Detect which cell encompasses the target text, then output its [x, y] center coordinate. 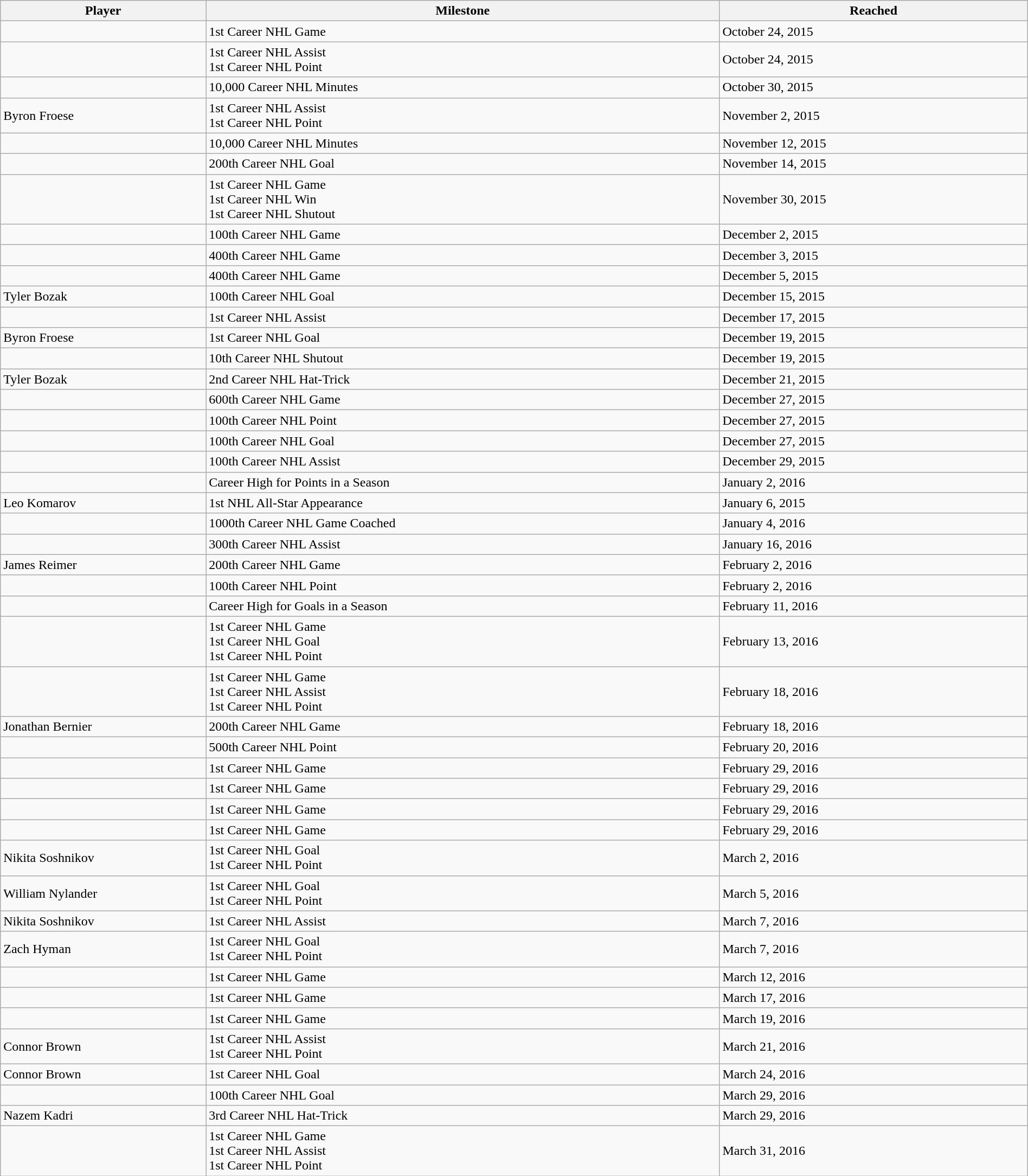
Milestone [463, 11]
December 3, 2015 [873, 255]
Career High for Goals in a Season [463, 606]
November 14, 2015 [873, 164]
March 21, 2016 [873, 1046]
Nazem Kadri [103, 1116]
December 17, 2015 [873, 317]
January 4, 2016 [873, 523]
March 12, 2016 [873, 977]
December 29, 2015 [873, 462]
November 2, 2015 [873, 115]
1st Career NHL Game1st Career NHL Goal1st Career NHL Point [463, 641]
October 30, 2015 [873, 87]
March 17, 2016 [873, 998]
1st NHL All-Star Appearance [463, 503]
February 20, 2016 [873, 747]
2nd Career NHL Hat-Trick [463, 379]
William Nylander [103, 893]
December 2, 2015 [873, 234]
November 12, 2015 [873, 143]
March 5, 2016 [873, 893]
March 24, 2016 [873, 1074]
December 5, 2015 [873, 276]
January 16, 2016 [873, 544]
December 21, 2015 [873, 379]
James Reimer [103, 565]
Zach Hyman [103, 949]
March 2, 2016 [873, 858]
200th Career NHL Goal [463, 164]
February 11, 2016 [873, 606]
March 31, 2016 [873, 1151]
600th Career NHL Game [463, 400]
100th Career NHL Game [463, 234]
Leo Komarov [103, 503]
December 15, 2015 [873, 296]
3rd Career NHL Hat-Trick [463, 1116]
Player [103, 11]
November 30, 2015 [873, 199]
Career High for Points in a Season [463, 482]
Jonathan Bernier [103, 727]
February 13, 2016 [873, 641]
1st Career NHL Game1st Career NHL Win1st Career NHL Shutout [463, 199]
Reached [873, 11]
100th Career NHL Assist [463, 462]
500th Career NHL Point [463, 747]
January 2, 2016 [873, 482]
10th Career NHL Shutout [463, 359]
1000th Career NHL Game Coached [463, 523]
March 19, 2016 [873, 1018]
300th Career NHL Assist [463, 544]
January 6, 2015 [873, 503]
